Return the [X, Y] coordinate for the center point of the cell that contains the specified text.  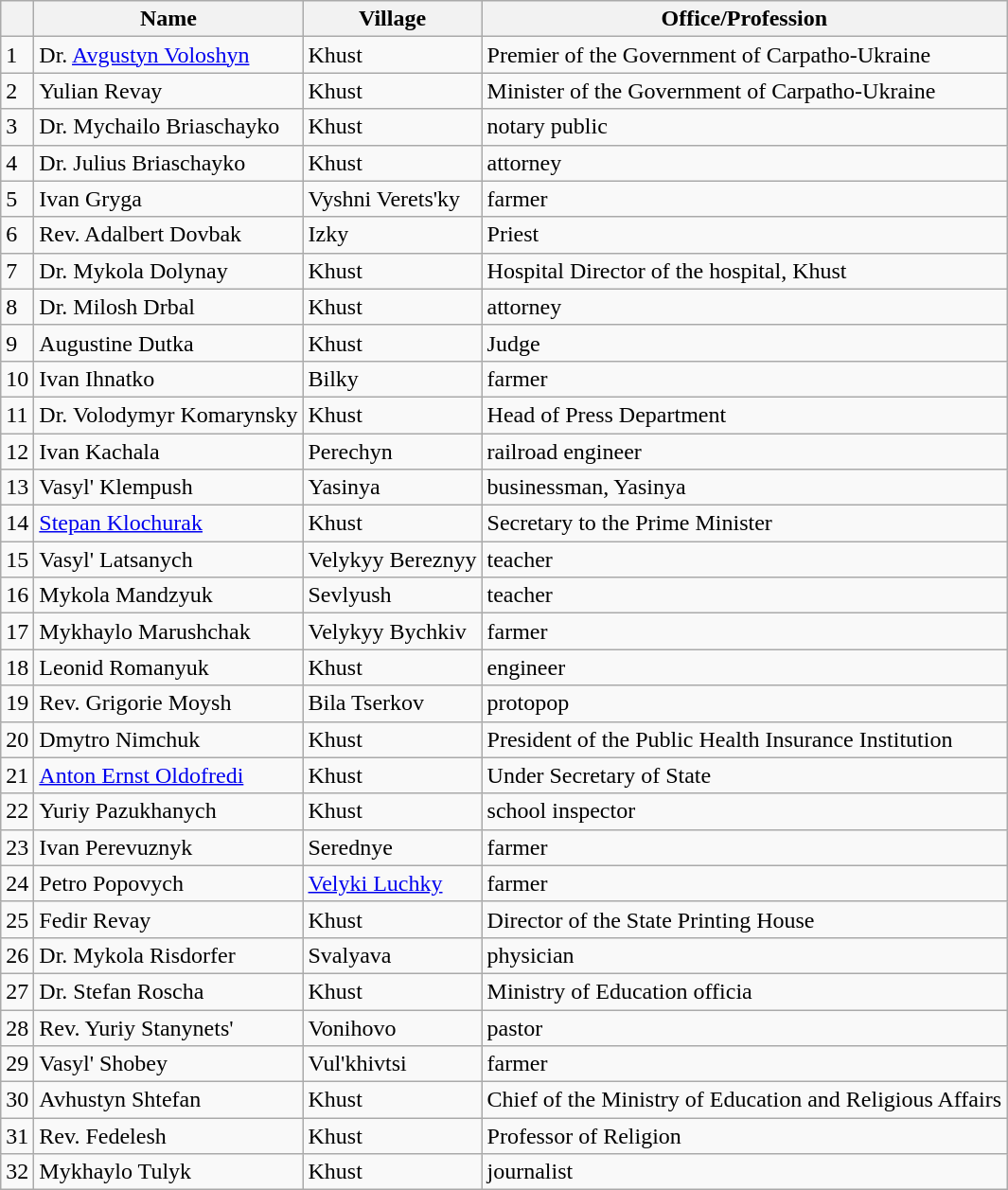
10 [17, 379]
notary public [744, 127]
Office/Profession [744, 19]
Bilky [392, 379]
3 [17, 127]
Vasyl' Klempush [168, 488]
pastor [744, 1027]
Bila Tserkov [392, 703]
Serednye [392, 847]
Vasyl' Latsanych [168, 559]
Ivan Perevuznyk [168, 847]
15 [17, 559]
Ivan Kachala [168, 452]
21 [17, 775]
Director of the State Printing House [744, 919]
journalist [744, 1172]
14 [17, 524]
27 [17, 991]
Velyki Luchky [392, 883]
Vyshni Verets'ky [392, 199]
Sevlyush [392, 595]
Stepan Klochurak [168, 524]
13 [17, 488]
20 [17, 739]
4 [17, 163]
Yulian Revay [168, 91]
physician [744, 955]
Dr. Julius Briaschayko [168, 163]
Under Secretary of State [744, 775]
7 [17, 271]
Chief of the Ministry of Education and Religious Affairs [744, 1100]
protopop [744, 703]
Dr. Avgustyn Voloshyn [168, 55]
Yasinya [392, 488]
businessman, Yasinya [744, 488]
Hospital Director of the hospital, Khust [744, 271]
Mykhaylo Marushchak [168, 631]
school inspector [744, 811]
Vasyl' Shobey [168, 1064]
Dr. Volodymyr Komarynsky [168, 415]
5 [17, 199]
Dr. Mykola Dolynay [168, 271]
24 [17, 883]
18 [17, 667]
25 [17, 919]
Leonid Romanyuk [168, 667]
26 [17, 955]
16 [17, 595]
Anton Ernst Oldofredi [168, 775]
23 [17, 847]
Rev. Grigorie Moysh [168, 703]
30 [17, 1100]
32 [17, 1172]
Judge [744, 343]
Vonihovo [392, 1027]
31 [17, 1136]
Velykyy Bychkiv [392, 631]
Ivan Gryga [168, 199]
Avhustyn Shtefan [168, 1100]
Priest [744, 235]
Ivan Ihnatko [168, 379]
Rev. Yuriy Stanynets' [168, 1027]
Velykyy Bereznyy [392, 559]
President of the Public Health Insurance Institution [744, 739]
19 [17, 703]
11 [17, 415]
Village [392, 19]
22 [17, 811]
engineer [744, 667]
Rev. Adalbert Dovbak [168, 235]
29 [17, 1064]
28 [17, 1027]
Fedir Revay [168, 919]
Professor of Religion [744, 1136]
Dr. Mychailo Briaschayko [168, 127]
Svalyava [392, 955]
Dmytro Nimchuk [168, 739]
Name [168, 19]
Vul'khivtsi [392, 1064]
6 [17, 235]
Petro Popovych [168, 883]
17 [17, 631]
Izky [392, 235]
Mykola Mandzyuk [168, 595]
Rev. Fedelesh [168, 1136]
Ministry of Education officia [744, 991]
Minister of the Government of Carpatho-Ukraine [744, 91]
2 [17, 91]
9 [17, 343]
Augustine Dutka [168, 343]
1 [17, 55]
Dr. Stefan Roscha [168, 991]
Perechyn [392, 452]
Yuriy Pazukhanych [168, 811]
Secretary to the Prime Minister [744, 524]
12 [17, 452]
Dr. Milosh Drbal [168, 307]
Mykhaylo Tulyk [168, 1172]
Dr. Mykola Risdorfer [168, 955]
Head of Press Department [744, 415]
railroad engineer [744, 452]
Premier of the Government of Carpatho-Ukraine [744, 55]
8 [17, 307]
